Pinpoint the cell where the given text exists, returning its (X, Y) midpoint coordinate. 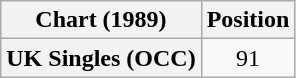
Chart (1989) (101, 20)
UK Singles (OCC) (101, 58)
Position (248, 20)
91 (248, 58)
